Pinpoint the cell where the given text exists, returning its [x, y] midpoint coordinate. 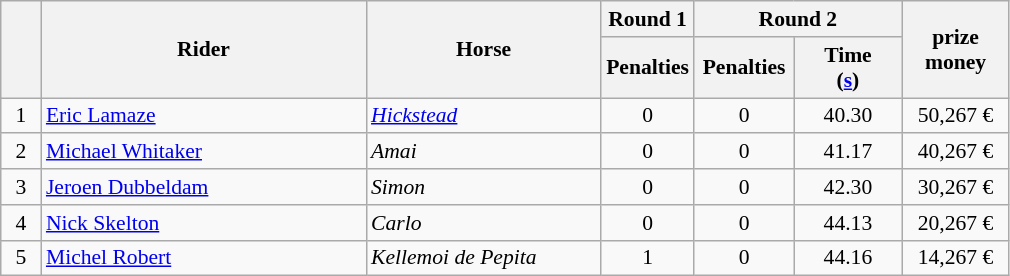
42.30 [848, 187]
Simon [484, 187]
Jeroen Dubbeldam [204, 187]
41.17 [848, 152]
Time(s) [848, 68]
Round 2 [798, 19]
Michel Robert [204, 258]
44.16 [848, 258]
Michael Whitaker [204, 152]
4 [21, 223]
40.30 [848, 116]
50,267 € [956, 116]
5 [21, 258]
40,267 € [956, 152]
Amai [484, 152]
Horse [484, 50]
Hickstead [484, 116]
Kellemoi de Pepita [484, 258]
14,267 € [956, 258]
30,267 € [956, 187]
Round 1 [648, 19]
2 [21, 152]
3 [21, 187]
20,267 € [956, 223]
Rider [204, 50]
44.13 [848, 223]
Eric Lamaze [204, 116]
prizemoney [956, 50]
Nick Skelton [204, 223]
Carlo [484, 223]
